Extract the (x, y) coordinate from the center of the cell holding the provided text.  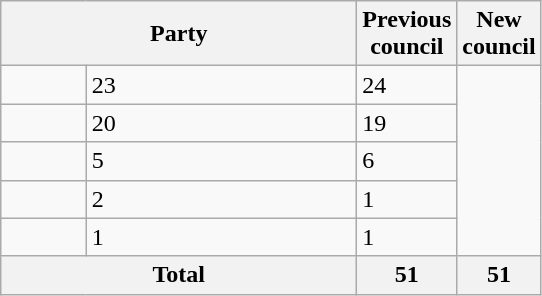
5 (222, 161)
2 (222, 199)
Previous council (407, 34)
20 (222, 123)
24 (407, 85)
Total (179, 275)
Party (179, 34)
23 (222, 85)
New council (499, 34)
19 (407, 123)
6 (407, 161)
